Detect which cell encompasses the target text, then output its (X, Y) center coordinate. 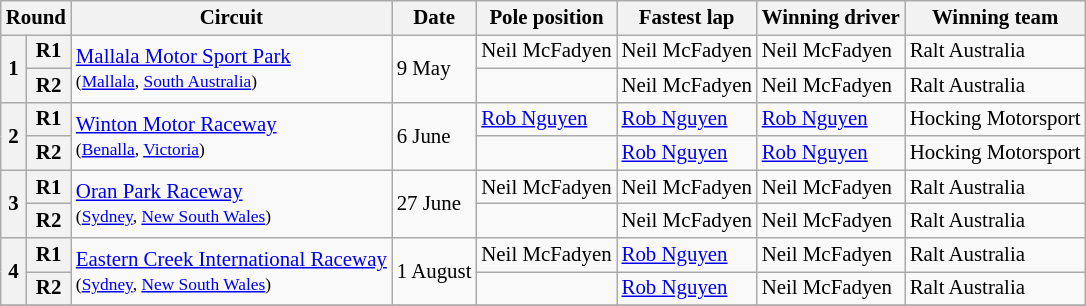
Winton Motor Raceway(Benalla, Victoria) (232, 136)
9 May (434, 68)
Eastern Creek International Raceway(Sydney, New South Wales) (232, 272)
Date (434, 18)
2 (14, 136)
1 August (434, 272)
Circuit (232, 18)
3 (14, 204)
Winning driver (831, 18)
Mallala Motor Sport Park(Mallala, South Australia) (232, 68)
27 June (434, 204)
Round (36, 18)
Fastest lap (687, 18)
1 (14, 68)
4 (14, 272)
6 June (434, 136)
Pole position (546, 18)
Winning team (996, 18)
Oran Park Raceway(Sydney, New South Wales) (232, 204)
